Return (x, y) of the center of cell containing provided text 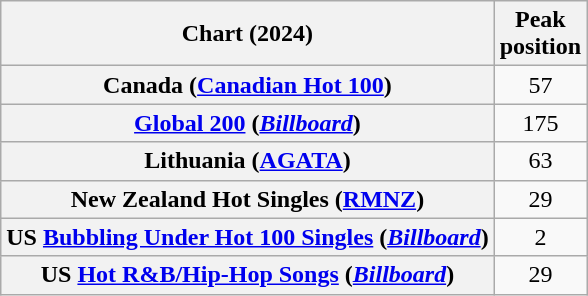
Lithuania (AGATA) (248, 161)
US Hot R&B/Hip-Hop Songs (Billboard) (248, 275)
New Zealand Hot Singles (RMNZ) (248, 199)
Peakposition (540, 34)
175 (540, 123)
Canada (Canadian Hot 100) (248, 85)
63 (540, 161)
Chart (2024) (248, 34)
2 (540, 237)
57 (540, 85)
Global 200 (Billboard) (248, 123)
US Bubbling Under Hot 100 Singles (Billboard) (248, 237)
